Provide the (x, y) coordinate of the cell's center where the given text is located.  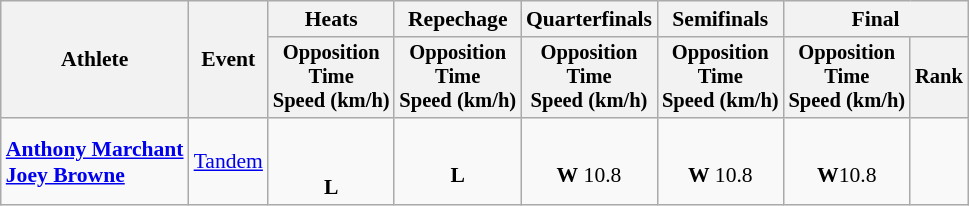
Final (876, 19)
Semifinals (720, 19)
Athlete (95, 60)
Event (228, 60)
Repechage (458, 19)
Quarterfinals (589, 19)
W10.8 (848, 162)
Rank (939, 78)
Heats (332, 19)
Tandem (228, 162)
Anthony MarchantJoey Browne (95, 162)
